Scan for the cell matching the given text and deliver its (x, y) coordinate at center. 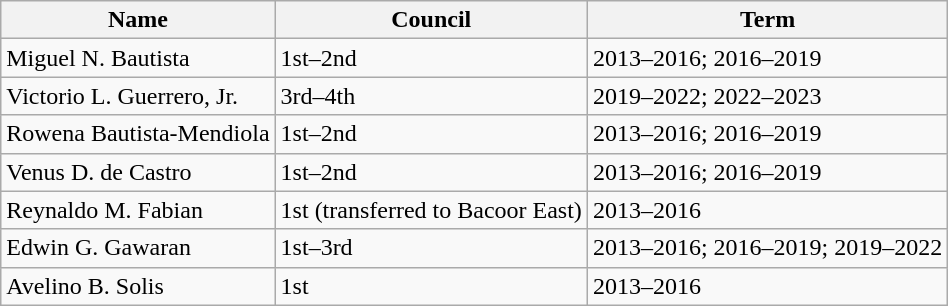
Avelino B. Solis (138, 286)
Victorio L. Guerrero, Jr. (138, 96)
1st–3rd (431, 248)
Miguel N. Bautista (138, 58)
Reynaldo M. Fabian (138, 210)
1st (431, 286)
Name (138, 20)
2019–2022; 2022–2023 (767, 96)
Edwin G. Gawaran (138, 248)
Council (431, 20)
Term (767, 20)
3rd–4th (431, 96)
Venus D. de Castro (138, 172)
1st (transferred to Bacoor East) (431, 210)
2013–2016; 2016–2019; 2019–2022 (767, 248)
Rowena Bautista-Mendiola (138, 134)
